For the text-containing cell, return its midpoint in [x, y] coordinate format. 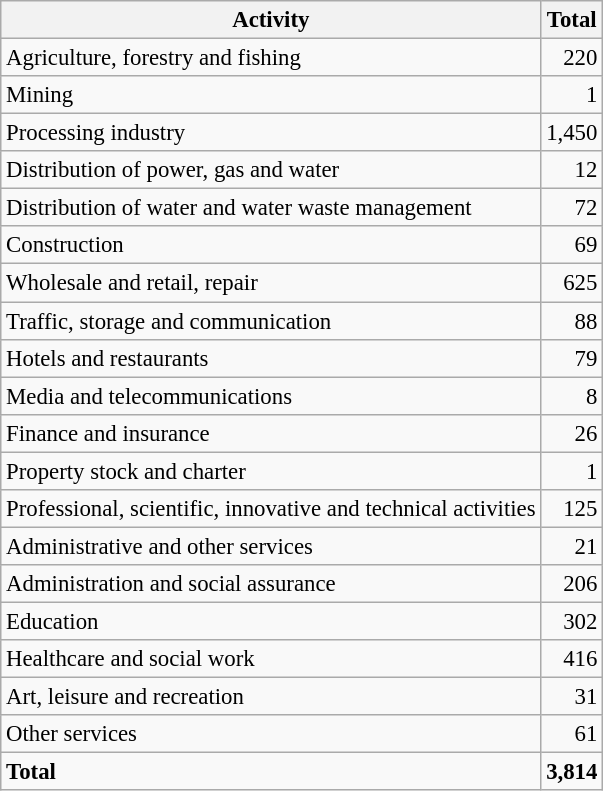
Agriculture, forestry and fishing [271, 58]
Processing industry [271, 133]
125 [572, 509]
61 [572, 734]
Distribution of power, gas and water [271, 170]
Media and telecommunications [271, 396]
Other services [271, 734]
Finance and insurance [271, 433]
220 [572, 58]
31 [572, 697]
79 [572, 358]
Mining [271, 95]
Property stock and charter [271, 471]
Activity [271, 20]
416 [572, 659]
1,450 [572, 133]
Traffic, storage and communication [271, 321]
Healthcare and social work [271, 659]
69 [572, 245]
72 [572, 208]
12 [572, 170]
Education [271, 621]
625 [572, 283]
88 [572, 321]
26 [572, 433]
Construction [271, 245]
302 [572, 621]
Art, leisure and recreation [271, 697]
206 [572, 584]
Professional, scientific, innovative and technical activities [271, 509]
3,814 [572, 772]
21 [572, 546]
Wholesale and retail, repair [271, 283]
Administrative and other services [271, 546]
Administration and social assurance [271, 584]
8 [572, 396]
Distribution of water and water waste management [271, 208]
Hotels and restaurants [271, 358]
